Extract the [x, y] coordinate from the center of the cell holding the provided text.  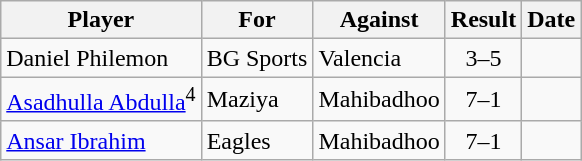
Daniel Philemon [101, 58]
BG Sports [257, 58]
Asadhulla Abdulla4 [101, 100]
Player [101, 20]
Eagles [257, 140]
Against [379, 20]
Valencia [379, 58]
Result [483, 20]
3–5 [483, 58]
Date [552, 20]
Maziya [257, 100]
Ansar Ibrahim [101, 140]
For [257, 20]
